Find where the given text appears and provide that cell's center as [x, y] coordinate. 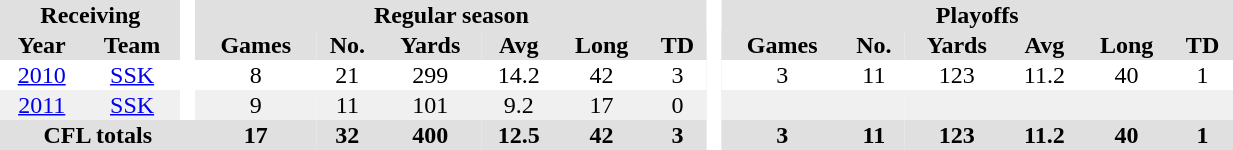
0 [678, 105]
101 [430, 105]
Receiving [90, 15]
Team [132, 45]
CFL totals [98, 135]
299 [430, 75]
14.2 [519, 75]
400 [430, 135]
8 [256, 75]
Playoffs [977, 15]
9 [256, 105]
9.2 [519, 105]
32 [348, 135]
Regular season [451, 15]
2011 [42, 105]
Year [42, 45]
2010 [42, 75]
12.5 [519, 135]
21 [348, 75]
